Return (x, y) of the center of cell containing provided text 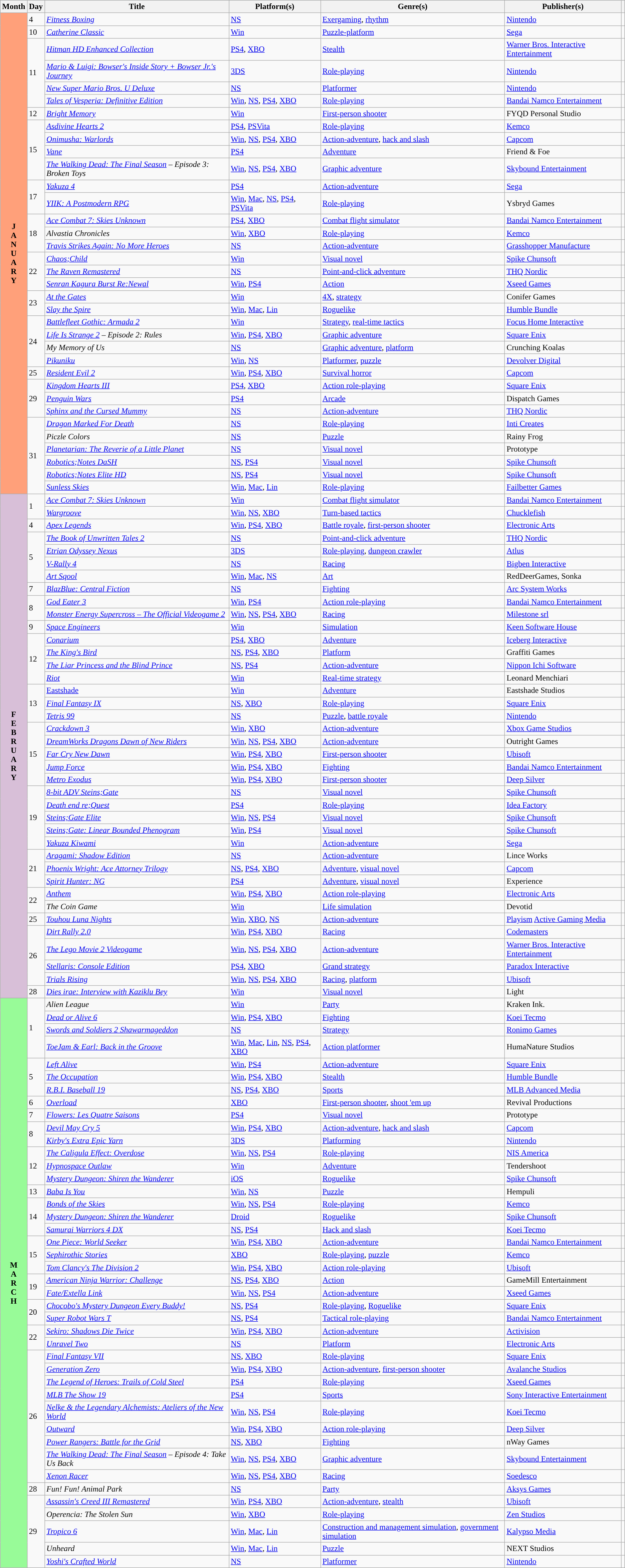
Swords and Soldiers 2 Shawarmageddon (137, 1030)
Final Fantasy VII (137, 1356)
6 (36, 1102)
Experience (563, 881)
At the Gates (137, 297)
Overload (137, 1102)
Inti Creates (563, 424)
The Legend of Heroes: Trails of Cold Steel (137, 1382)
8-bit ADV Steins;Gate (137, 792)
Strategy, real-time tactics (413, 322)
Sphinx and the Cursed Mummy (137, 411)
Role-playing, Roguelike (413, 1306)
One Piece: World Seeker (137, 1242)
Vane (137, 152)
Outward (137, 1429)
Nelke & the Legendary Alchemists: Ateliers of the New World (137, 1412)
Yoshi's Crafted World (137, 1561)
nWay Games (563, 1442)
Unheard (137, 1549)
Sephirothic Stories (137, 1255)
Trials Rising (137, 979)
Mario & Luigi: Bowser's Inside Story + Bowser Jr.'s Journey (137, 71)
Travis Strikes Again: No More Heroes (137, 246)
Bright Memory (137, 113)
Atlus (563, 551)
24 (36, 341)
Spirit Hunter: NG (137, 881)
Kirby's Extra Epic Yarn (137, 1140)
Outright Games (563, 741)
Apex Legends (137, 525)
21 (36, 868)
Publisher(s) (563, 7)
Life simulation (413, 906)
PS4, PSVita (275, 126)
Devil May Cry 5 (137, 1128)
Monster Energy Supercross – The Official Videogame 2 (137, 614)
Planetarian: The Reverie of a Little Planet (137, 449)
Resident Evil 2 (137, 373)
The Walking Dead: The Final Season – Episode 4: Take Us Back (137, 1459)
Title (137, 7)
4X, strategy (413, 297)
Racing, platform (413, 979)
Alvastia Chronicles (137, 233)
Platform(s) (275, 7)
Grasshopper Manufacture (563, 246)
17 (36, 197)
The Caligula Effect: Overdose (137, 1153)
31 (36, 456)
Fitness Boxing (137, 19)
Kraken Ink. (563, 1004)
Failbetter Games (563, 487)
Wargroove (137, 513)
Ronimo Games (563, 1030)
Focus Home Interactive (563, 322)
GameMill Entertainment (563, 1280)
Playism Active Gaming Media (563, 919)
Hypnospace Outlaw (137, 1166)
Alien League (137, 1004)
FYQD Personal Studio (563, 113)
Dies irae: Interview with Kaziklu Bey (137, 992)
Grand strategy (413, 966)
Role-playing, dungeon crawler (413, 551)
R.B.I. Baseball 19 (137, 1090)
V-Rally 4 (137, 563)
New Super Mario Bros. U Deluxe (137, 88)
Action-adventure, stealth (413, 1502)
Zen Studios (563, 1514)
ToeJam & Earl: Back in the Groove (137, 1047)
Sunless Skies (137, 487)
Yakuza Kiwami (137, 843)
Anthem (137, 894)
Tales of Vesperia: Definitive Edition (137, 101)
10 (36, 32)
Touhou Luna Nights (137, 919)
HumaNature Studios (563, 1047)
Jump Force (137, 767)
First-person shooter, shoot 'em up (413, 1102)
Month (14, 7)
Soedesco (563, 1476)
Day (36, 7)
Win, Mac, Lin, NS, PS4, XBO (275, 1047)
Activision (563, 1331)
Life Is Strange 2 – Episode 2: Rules (137, 335)
Stellaris: Console Edition (137, 966)
Space Engineers (137, 627)
Eastshade (137, 691)
Turn-based tactics (413, 513)
Etrian Odyssey Nexus (137, 551)
Xbox Game Studios (563, 729)
iOS (275, 1179)
Friend & Foe (563, 152)
The Liar Princess and the Blind Prince (137, 665)
Phoenix Wright: Ace Attorney Trilogy (137, 868)
Hack and slash (413, 1229)
Pikuniku (137, 360)
Avalanche Studios (563, 1369)
JANUARY (14, 253)
Final Fantasy IX (137, 703)
Tom Clancy's The Division 2 (137, 1268)
Baba Is You (137, 1191)
Fun! Fun! Animal Park (137, 1489)
Robotics;Notes DaSH (137, 462)
Fate/Extella Link (137, 1293)
Slay the Spire (137, 309)
18 (36, 233)
Assassin's Creed III Remastered (137, 1502)
Yakuza 4 (137, 186)
Idea Factory (563, 805)
RedDeerGames, Sonka (563, 576)
Genre(s) (413, 7)
Piczle Colors (137, 437)
NEXT Studios (563, 1549)
Kingdom Hearts III (137, 385)
The Raven Remastered (137, 271)
Art (413, 576)
Milestone srl (563, 614)
Catherine Classic (137, 32)
Dispatch Games (563, 398)
Nippon Ichi Software (563, 665)
Droid (275, 1217)
Crunching Koalas (563, 347)
Chocobo's Mystery Dungeon Every Buddy! (137, 1306)
Bonds of the Skies (137, 1204)
Left Alive (137, 1064)
The Lego Movie 2 Videogame (137, 949)
Platformer, puzzle (413, 360)
Conarium (137, 640)
Operencia: The Stolen Sun (137, 1514)
Strategy (413, 1030)
MLB The Show 19 (137, 1394)
Arcade (413, 398)
Bigben Interactive (563, 563)
Iceberg Interactive (563, 640)
Super Robot Wars T (137, 1318)
Platforming (413, 1140)
Lince Works (563, 856)
Light (563, 992)
Metro Exodus (137, 779)
Sony Interactive Entertainment (563, 1394)
Win, Mac, NS (275, 576)
Simulation (413, 627)
Construction and management simulation, government simulation (413, 1531)
Flowers: Les Quatre Saisons (137, 1115)
Steins;Gate Elite (137, 818)
Generation Zero (137, 1369)
The King's Bird (137, 652)
Hempuli (563, 1191)
Leonard Menchiari (563, 678)
Power Rangers: Battle for the Grid (137, 1442)
20 (36, 1312)
Rainy Frog (563, 437)
The Book of Unwritten Tales 2 (137, 538)
Tropico 6 (137, 1531)
Devotid (563, 906)
Real-time strategy (413, 678)
Senran Kagura Burst Re:Newal (137, 284)
Far Cry New Dawn (137, 754)
Dead or Alive 6 (137, 1017)
Action-adventure, first-person shooter (413, 1369)
Robotics;Notes Elite HD (137, 475)
MARCH (14, 1283)
Battlefleet Gothic: Armada 2 (137, 322)
Eastshade Studios (563, 691)
The Walking Dead: The Final Season – Episode 3: Broken Toys (137, 169)
Hitman HD Enhanced Collection (137, 49)
MLB Advanced Media (563, 1090)
Ysbryd Games (563, 204)
Win, XBO, NS (275, 919)
Tetris 99 (137, 716)
God Eater 3 (137, 602)
Steins;Gate: Linear Bounded Phenogram (137, 830)
Keen Software House (563, 627)
9 (36, 627)
Samurai Warriors 4 DX (137, 1229)
Graphic adventure, platform (413, 347)
Revival Productions (563, 1102)
Battle royale, first-person shooter (413, 525)
Art Sqool (137, 576)
Survival horror (413, 373)
My Memory of Us (137, 347)
Chaos;Child (137, 259)
Win, NS, XBO (275, 513)
Dragon Marked For Death (137, 424)
Crackdown 3 (137, 729)
23 (36, 303)
Devolver Digital (563, 360)
Asdivine Hearts 2 (137, 126)
Tendershoot (563, 1166)
Xenon Racer (137, 1476)
14 (36, 1217)
Win, Mac, NS, PS4, PSVita (275, 204)
Unravel Two (137, 1344)
NIS America (563, 1153)
DreamWorks Dragons Dawn of New Riders (137, 741)
The Coin Game (137, 906)
Onimusha: Warlords (137, 139)
Puzzle, battle royale (413, 716)
Sekiro: Shadows Die Twice (137, 1331)
11 (36, 73)
Chucklefish (563, 513)
Paradox Interactive (563, 966)
BlazBlue: Central Fiction (137, 589)
YIIK: A Postmodern RPG (137, 204)
Puzzle-platform (413, 32)
Penguin Wars (137, 398)
The Occupation (137, 1077)
Arc System Works (563, 589)
Riot (137, 678)
American Ninja Warrior: Challenge (137, 1280)
Graffiti Games (563, 652)
Dirt Rally 2.0 (137, 932)
FEBRUARY (14, 746)
Action platformer (413, 1047)
Kalypso Media (563, 1531)
Codemasters (563, 932)
Conifer Games (563, 297)
Death end re;Quest (137, 805)
Role-playing, puzzle (413, 1255)
Tactical role-playing (413, 1318)
Aragami: Shadow Edition (137, 856)
Aksys Games (563, 1489)
Exergaming, rhythm (413, 19)
